Capture the cell that displays the provided text and extract its (x, y) central coordinate. 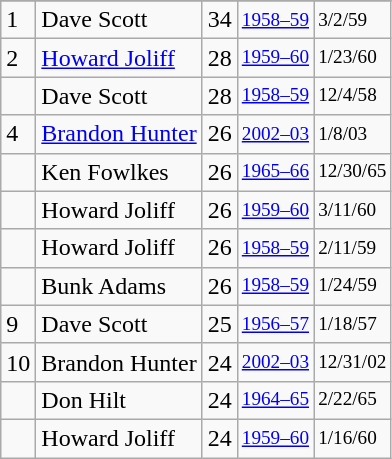
1956–57 (275, 324)
12/31/02 (352, 362)
1965–66 (275, 172)
9 (18, 324)
12/30/65 (352, 172)
2/22/65 (352, 400)
1/8/03 (352, 134)
1/24/59 (352, 286)
34 (220, 20)
Ken Fowlkes (119, 172)
2/11/59 (352, 248)
3/2/59 (352, 20)
1964–65 (275, 400)
Don Hilt (119, 400)
10 (18, 362)
1/18/57 (352, 324)
12/4/58 (352, 96)
1/16/60 (352, 438)
25 (220, 324)
1 (18, 20)
3/11/60 (352, 210)
2 (18, 58)
4 (18, 134)
Bunk Adams (119, 286)
1/23/60 (352, 58)
